Locate the cell with the specified text and output its (X, Y) center coordinate. 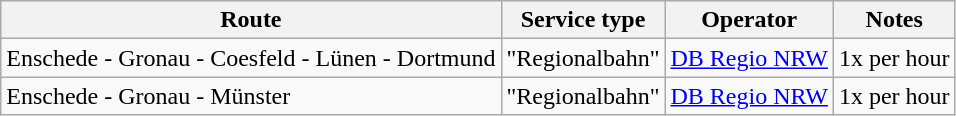
Enschede - Gronau - Coesfeld - Lünen - Dortmund (251, 58)
Operator (749, 20)
Route (251, 20)
Enschede - Gronau - Münster (251, 96)
Notes (894, 20)
Service type (583, 20)
